Pinpoint the cell where the given text exists, returning its (X, Y) midpoint coordinate. 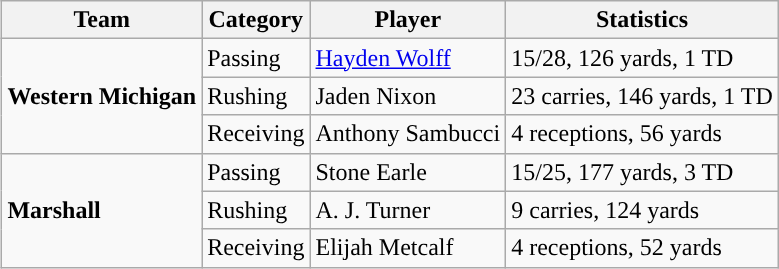
4 receptions, 52 yards (642, 248)
Statistics (642, 20)
Category (256, 20)
Hayden Wolff (408, 58)
15/28, 126 yards, 1 TD (642, 58)
Elijah Metcalf (408, 248)
15/25, 177 yards, 3 TD (642, 172)
9 carries, 124 yards (642, 210)
Player (408, 20)
A. J. Turner (408, 210)
Jaden Nixon (408, 96)
Western Michigan (102, 96)
Marshall (102, 210)
4 receptions, 56 yards (642, 134)
Team (102, 20)
Anthony Sambucci (408, 134)
23 carries, 146 yards, 1 TD (642, 96)
Stone Earle (408, 172)
